Scan for the cell matching the given text and deliver its (x, y) coordinate at center. 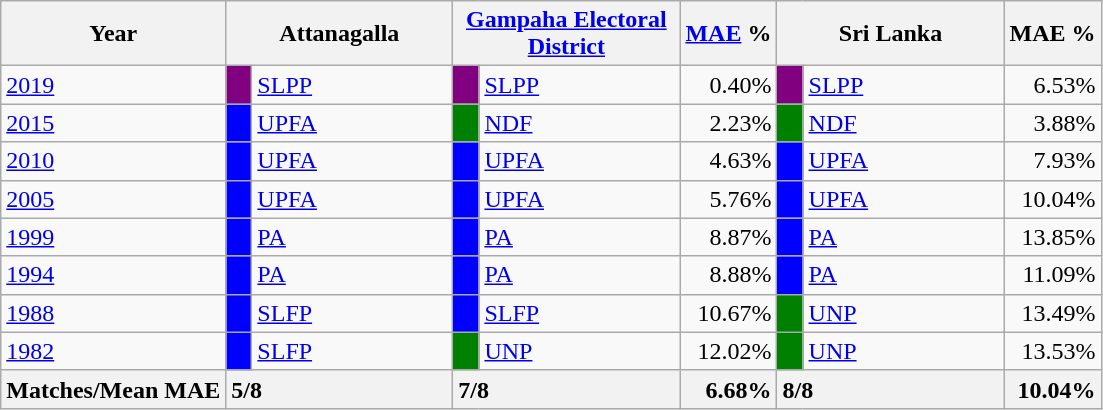
13.85% (1052, 237)
1982 (114, 351)
7.93% (1052, 161)
2005 (114, 199)
6.53% (1052, 85)
10.67% (728, 313)
12.02% (728, 351)
11.09% (1052, 275)
2015 (114, 123)
5.76% (728, 199)
2019 (114, 85)
1988 (114, 313)
Attanagalla (340, 34)
7/8 (566, 389)
13.53% (1052, 351)
8.88% (728, 275)
8.87% (728, 237)
0.40% (728, 85)
3.88% (1052, 123)
Year (114, 34)
4.63% (728, 161)
1994 (114, 275)
1999 (114, 237)
Gampaha Electoral District (566, 34)
6.68% (728, 389)
5/8 (340, 389)
2010 (114, 161)
8/8 (890, 389)
Matches/Mean MAE (114, 389)
2.23% (728, 123)
Sri Lanka (890, 34)
13.49% (1052, 313)
